Detect which cell encompasses the target text, then output its [X, Y] center coordinate. 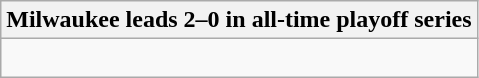
Milwaukee leads 2–0 in all-time playoff series [239, 20]
